Search for the cell housing the specified text and yield its (x, y) center coordinate. 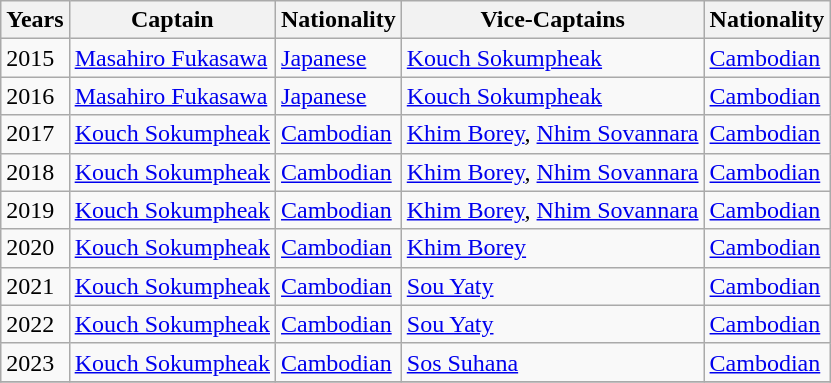
Vice-Captains (552, 20)
2022 (35, 324)
2023 (35, 362)
2015 (35, 58)
Khim Borey (552, 248)
2020 (35, 248)
2017 (35, 134)
Years (35, 20)
2021 (35, 286)
2016 (35, 96)
2018 (35, 172)
2019 (35, 210)
Sos Suhana (552, 362)
Captain (172, 20)
